Provide the (X, Y) coordinate of the cell's center where the given text is located.  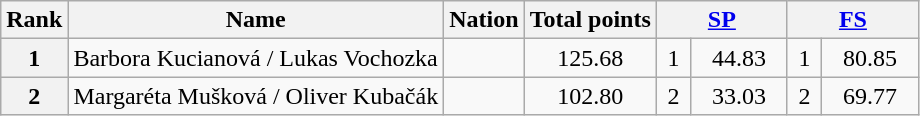
Total points (590, 20)
69.77 (870, 96)
Name (256, 20)
Rank (34, 20)
80.85 (870, 58)
102.80 (590, 96)
Nation (484, 20)
Barbora Kucianová / Lukas Vochozka (256, 58)
125.68 (590, 58)
Margaréta Mušková / Oliver Kubačák (256, 96)
FS (852, 20)
33.03 (740, 96)
44.83 (740, 58)
SP (722, 20)
